Detect which cell encompasses the target text, then output its [x, y] center coordinate. 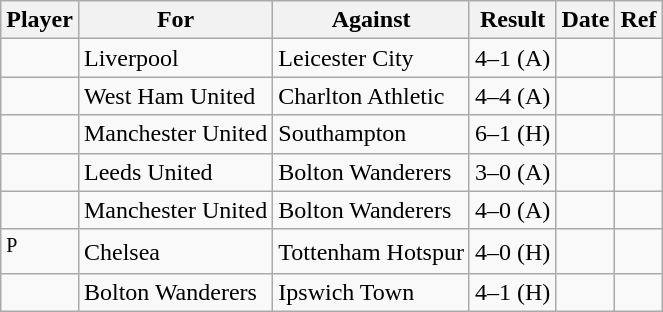
Against [372, 20]
Ref [638, 20]
Ipswich Town [372, 293]
4–1 (A) [512, 58]
4–0 (A) [512, 210]
Chelsea [175, 252]
P [40, 252]
Tottenham Hotspur [372, 252]
Player [40, 20]
4–1 (H) [512, 293]
Leicester City [372, 58]
Leeds United [175, 172]
Result [512, 20]
4–0 (H) [512, 252]
Liverpool [175, 58]
6–1 (H) [512, 134]
3–0 (A) [512, 172]
Date [586, 20]
4–4 (A) [512, 96]
Southampton [372, 134]
Charlton Athletic [372, 96]
For [175, 20]
West Ham United [175, 96]
